Find where the given text appears and provide that cell's center as (x, y) coordinate. 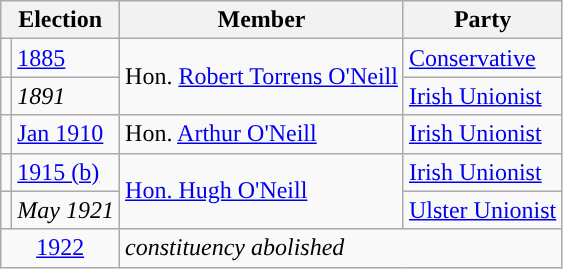
Hon. Hugh O'Neill (262, 191)
Conservative (482, 58)
1922 (60, 248)
Member (262, 20)
Jan 1910 (66, 134)
1915 (b) (66, 172)
May 1921 (66, 210)
Hon. Arthur O'Neill (262, 134)
Election (60, 20)
Hon. Robert Torrens O'Neill (262, 77)
constituency abolished (341, 248)
Ulster Unionist (482, 210)
1891 (66, 96)
Party (482, 20)
1885 (66, 58)
